Extract the (X, Y) coordinate from the center of the cell holding the provided text.  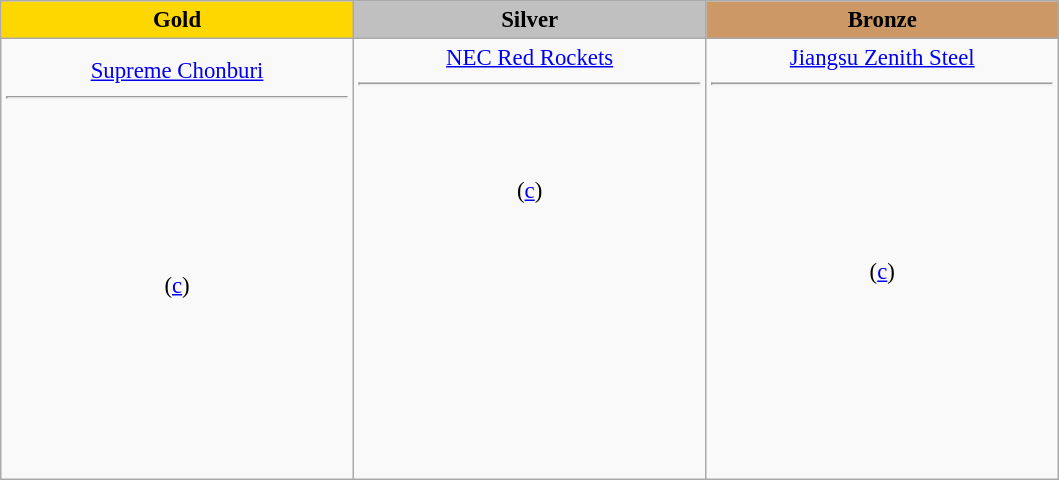
Silver (530, 20)
Bronze (882, 20)
Supreme Chonburi (c) (178, 260)
Gold (178, 20)
Jiangsu Zenith Steel (c) (882, 260)
NEC Red Rockets (c) (530, 260)
